Identify which cell holds the provided text, then report its [x, y] central coordinate. 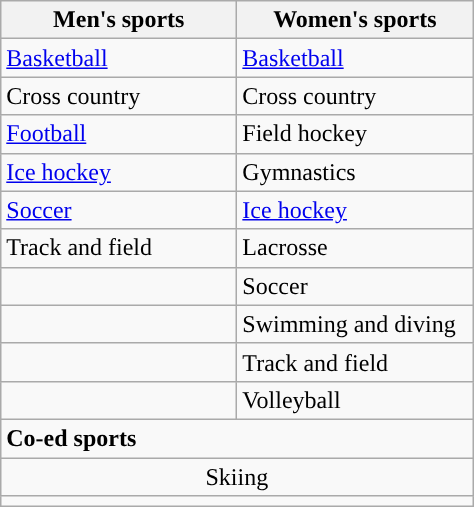
Field hockey [355, 134]
Co-ed sports [237, 438]
Lacrosse [355, 248]
Men's sports [119, 20]
Swimming and diving [355, 324]
Volleyball [355, 400]
Gymnastics [355, 172]
Football [119, 134]
Women's sports [355, 20]
Skiing [237, 477]
